For the text-containing cell, return its midpoint in (x, y) coordinate format. 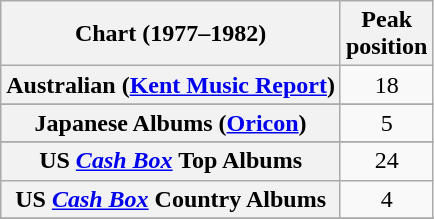
4 (386, 199)
18 (386, 85)
Japanese Albums (Oricon) (171, 123)
Chart (1977–1982) (171, 34)
Australian (Kent Music Report) (171, 85)
US Cash Box Country Albums (171, 199)
24 (386, 161)
US Cash Box Top Albums (171, 161)
Peakposition (386, 34)
5 (386, 123)
